Extract the [x, y] coordinate from the center of the cell holding the provided text.  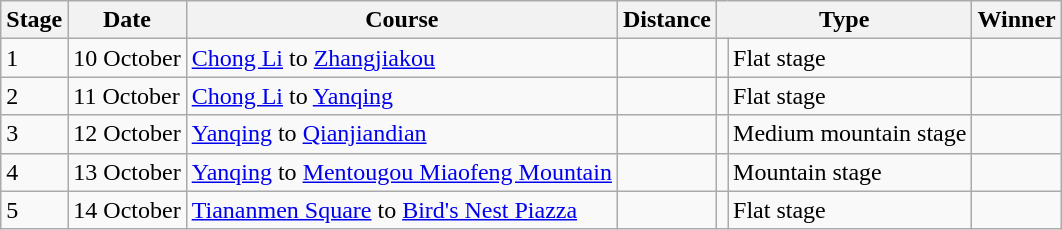
Yanqing to Mentougou Miaofeng Mountain [402, 172]
5 [34, 210]
2 [34, 96]
13 October [127, 172]
1 [34, 58]
3 [34, 134]
Tiananmen Square to Bird's Nest Piazza [402, 210]
Chong Li to Yanqing [402, 96]
Winner [1016, 20]
14 October [127, 210]
11 October [127, 96]
Course [402, 20]
Distance [666, 20]
4 [34, 172]
Stage [34, 20]
Yanqing to Qianjiandian [402, 134]
12 October [127, 134]
10 October [127, 58]
Mountain stage [850, 172]
Type [844, 20]
Chong Li to Zhangjiakou [402, 58]
Date [127, 20]
Medium mountain stage [850, 134]
